Pinpoint the cell where the given text exists, returning its (X, Y) midpoint coordinate. 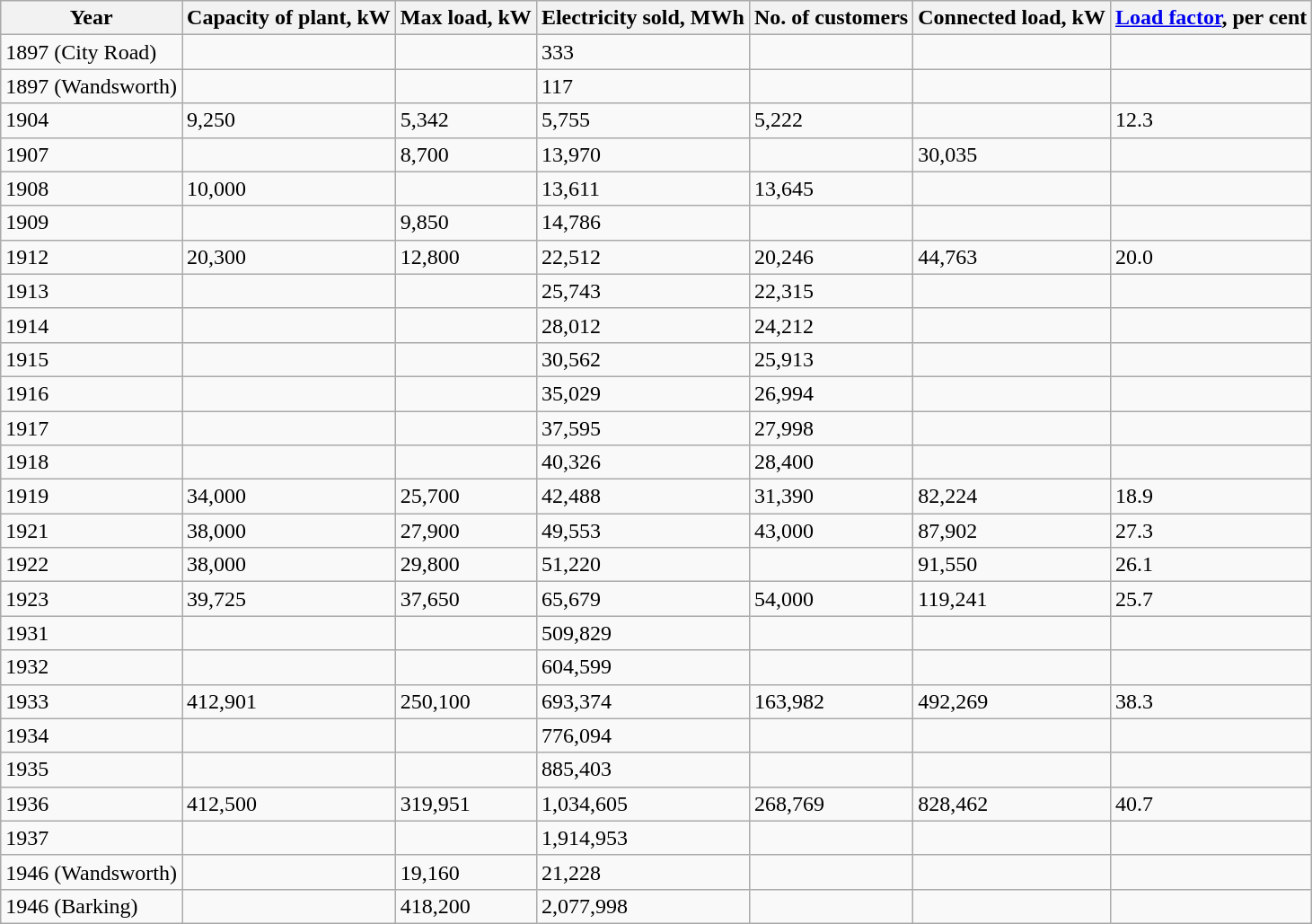
509,829 (643, 633)
21,228 (643, 872)
9,250 (289, 120)
87,902 (1012, 531)
54,000 (831, 599)
604,599 (643, 667)
Max load, kW (465, 18)
13,611 (643, 189)
412,500 (289, 804)
5,342 (465, 120)
1923 (92, 599)
1921 (92, 531)
26,994 (831, 393)
1915 (92, 359)
91,550 (1012, 565)
828,462 (1012, 804)
No. of customers (831, 18)
27.3 (1211, 531)
1946 (Wandsworth) (92, 872)
1918 (92, 462)
44,763 (1012, 257)
14,786 (643, 223)
1917 (92, 428)
119,241 (1012, 599)
8,700 (465, 154)
37,650 (465, 599)
1897 (City Road) (92, 52)
250,100 (465, 701)
117 (643, 86)
1908 (92, 189)
82,224 (1012, 497)
693,374 (643, 701)
1912 (92, 257)
1907 (92, 154)
20,300 (289, 257)
1934 (92, 735)
34,000 (289, 497)
319,951 (465, 804)
1916 (92, 393)
13,970 (643, 154)
19,160 (465, 872)
Year (92, 18)
24,212 (831, 325)
1937 (92, 838)
51,220 (643, 565)
42,488 (643, 497)
9,850 (465, 223)
333 (643, 52)
1,034,605 (643, 804)
28,400 (831, 462)
12,800 (465, 257)
22,512 (643, 257)
1946 (Barking) (92, 906)
418,200 (465, 906)
20,246 (831, 257)
2,077,998 (643, 906)
Load factor, per cent (1211, 18)
25.7 (1211, 599)
1922 (92, 565)
22,315 (831, 291)
5,755 (643, 120)
1914 (92, 325)
43,000 (831, 531)
1936 (92, 804)
38.3 (1211, 701)
1919 (92, 497)
268,769 (831, 804)
1913 (92, 291)
1931 (92, 633)
28,012 (643, 325)
29,800 (465, 565)
30,562 (643, 359)
Capacity of plant, kW (289, 18)
25,913 (831, 359)
1933 (92, 701)
39,725 (289, 599)
776,094 (643, 735)
5,222 (831, 120)
1909 (92, 223)
492,269 (1012, 701)
40,326 (643, 462)
163,982 (831, 701)
1,914,953 (643, 838)
885,403 (643, 770)
40.7 (1211, 804)
10,000 (289, 189)
30,035 (1012, 154)
12.3 (1211, 120)
Electricity sold, MWh (643, 18)
1932 (92, 667)
20.0 (1211, 257)
1935 (92, 770)
1897 (Wandsworth) (92, 86)
13,645 (831, 189)
31,390 (831, 497)
25,700 (465, 497)
27,998 (831, 428)
35,029 (643, 393)
49,553 (643, 531)
26.1 (1211, 565)
65,679 (643, 599)
27,900 (465, 531)
18.9 (1211, 497)
1904 (92, 120)
25,743 (643, 291)
412,901 (289, 701)
37,595 (643, 428)
Connected load, kW (1012, 18)
